Pinpoint the cell where the given text exists, returning its (x, y) midpoint coordinate. 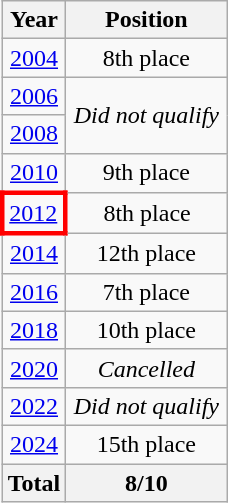
7th place (146, 292)
2018 (34, 330)
12th place (146, 254)
2016 (34, 292)
2014 (34, 254)
2020 (34, 368)
9th place (146, 173)
2008 (34, 134)
Cancelled (146, 368)
15th place (146, 444)
Position (146, 20)
10th place (146, 330)
Year (34, 20)
2006 (34, 96)
2022 (34, 406)
2004 (34, 58)
8/10 (146, 483)
2024 (34, 444)
Total (34, 483)
2010 (34, 173)
2012 (34, 214)
